Identify which cell holds the provided text, then report its [X, Y] central coordinate. 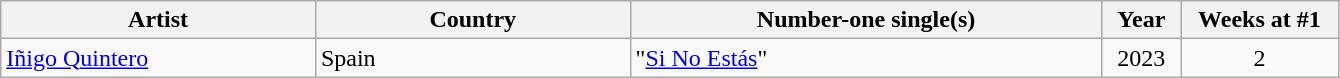
Year [1142, 20]
Artist [158, 20]
Number-one single(s) [866, 20]
Country [472, 20]
Iñigo Quintero [158, 58]
Spain [472, 58]
2 [1260, 58]
2023 [1142, 58]
"Si No Estás" [866, 58]
Weeks at #1 [1260, 20]
